For the text-containing cell, return its midpoint in [X, Y] coordinate format. 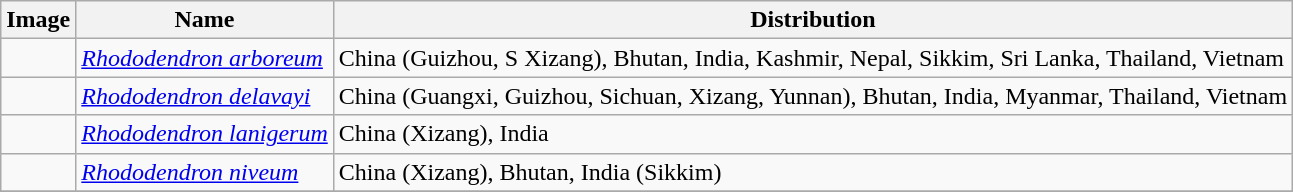
Distribution [812, 20]
China (Guizhou, S Xizang), Bhutan, India, Kashmir, Nepal, Sikkim, Sri Lanka, Thailand, Vietnam [812, 58]
Name [204, 20]
Rhododendron niveum [204, 172]
China (Guangxi, Guizhou, Sichuan, Xizang, Yunnan), Bhutan, India, Myanmar, Thailand, Vietnam [812, 96]
Image [38, 20]
Rhododendron lanigerum [204, 134]
Rhododendron delavayi [204, 96]
China (Xizang), India [812, 134]
Rhododendron arboreum [204, 58]
China (Xizang), Bhutan, India (Sikkim) [812, 172]
